Return [X, Y] of the center of cell containing provided text 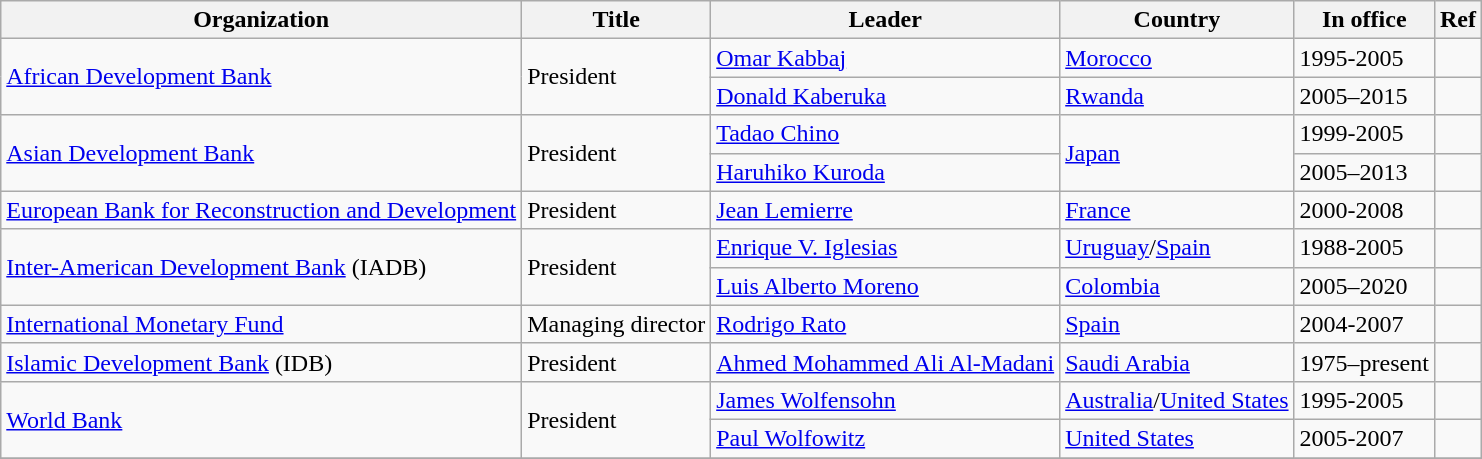
Country [1177, 20]
Saudi Arabia [1177, 362]
Inter-American Development Bank (IADB) [262, 267]
Colombia [1177, 286]
Luis Alberto Moreno [886, 286]
Enrique V. Iglesias [886, 248]
2005–2015 [1364, 96]
James Wolfensohn [886, 400]
Rodrigo Rato [886, 324]
World Bank [262, 419]
International Monetary Fund [262, 324]
Australia/United States [1177, 400]
Leader [886, 20]
2005–2013 [1364, 172]
Haruhiko Kuroda [886, 172]
1999-2005 [1364, 134]
European Bank for Reconstruction and Development [262, 210]
France [1177, 210]
Jean Lemierre [886, 210]
2005-2007 [1364, 438]
Islamic Development Bank (IDB) [262, 362]
2004-2007 [1364, 324]
1975–present [1364, 362]
1988-2005 [1364, 248]
Tadao Chino [886, 134]
Organization [262, 20]
In office [1364, 20]
Spain [1177, 324]
Ref [1458, 20]
Rwanda [1177, 96]
Donald Kaberuka [886, 96]
Title [616, 20]
African Development Bank [262, 77]
Uruguay/Spain [1177, 248]
Managing director [616, 324]
2005–2020 [1364, 286]
Japan [1177, 153]
Paul Wolfowitz [886, 438]
Asian Development Bank [262, 153]
2000-2008 [1364, 210]
Omar Kabbaj [886, 58]
Ahmed Mohammed Ali Al-Madani [886, 362]
Morocco [1177, 58]
United States [1177, 438]
